For the text-containing cell, return its midpoint in [x, y] coordinate format. 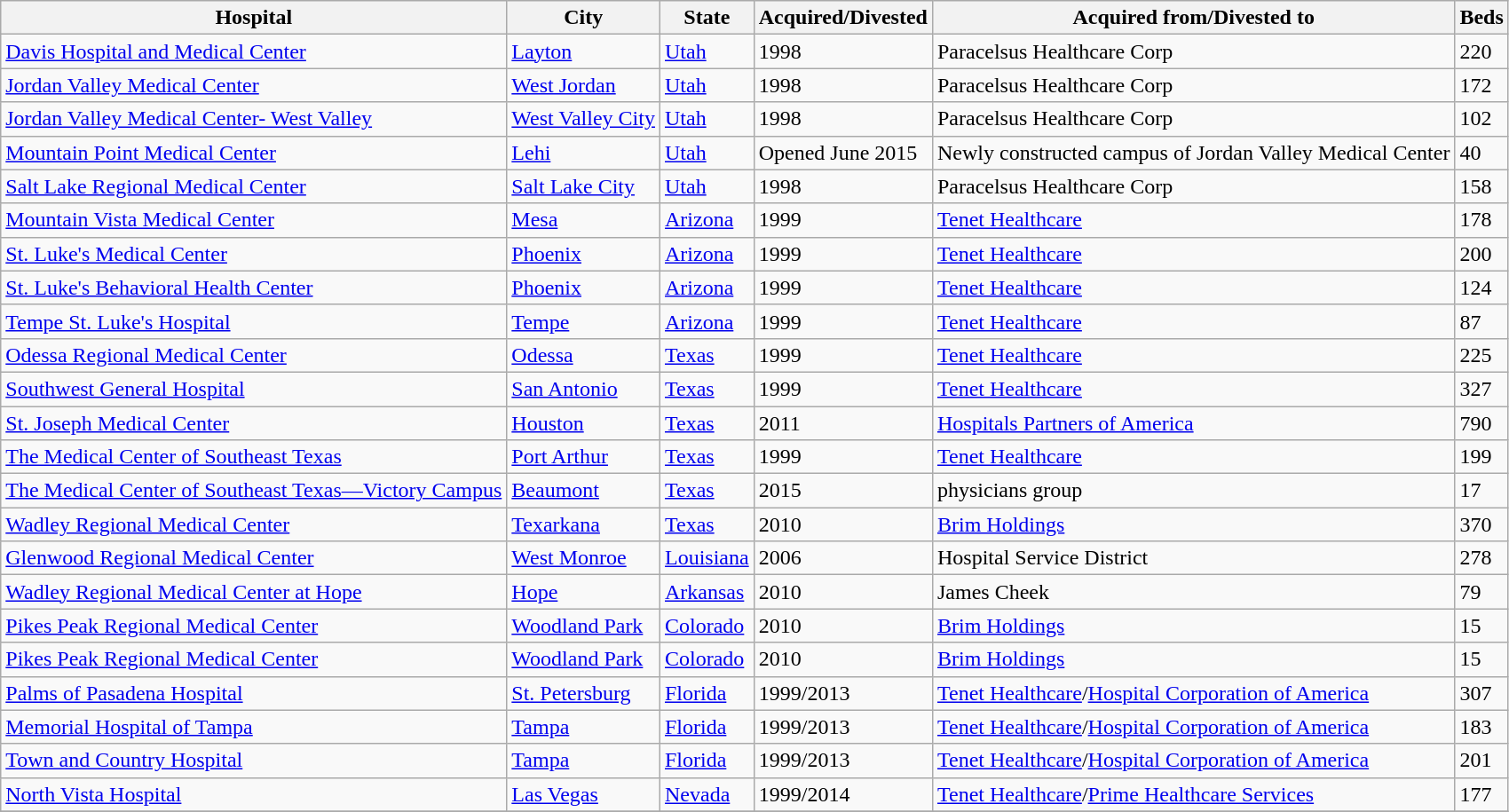
Houston [584, 423]
790 [1481, 423]
2015 [843, 491]
St. Petersburg [584, 693]
Mountain Vista Medical Center [254, 220]
Acquired/Divested [843, 18]
The Medical Center of Southeast Texas—Victory Campus [254, 491]
Lehi [584, 153]
172 [1481, 85]
St. Luke's Medical Center [254, 254]
Texarkana [584, 524]
Mountain Point Medical Center [254, 153]
Hope [584, 592]
Tempe [584, 321]
Acquired from/Divested to [1193, 18]
183 [1481, 727]
201 [1481, 761]
physicians group [1193, 491]
17 [1481, 491]
370 [1481, 524]
220 [1481, 51]
Hospital Service District [1193, 558]
Mesa [584, 220]
Beaumont [584, 491]
Nevada [707, 794]
327 [1481, 389]
Davis Hospital and Medical Center [254, 51]
102 [1481, 119]
West Monroe [584, 558]
Memorial Hospital of Tampa [254, 727]
Palms of Pasadena Hospital [254, 693]
Hospitals Partners of America [1193, 423]
Opened June 2015 [843, 153]
200 [1481, 254]
St. Luke's Behavioral Health Center [254, 288]
City [584, 18]
124 [1481, 288]
Newly constructed campus of Jordan Valley Medical Center [1193, 153]
Jordan Valley Medical Center [254, 85]
Odessa Regional Medical Center [254, 355]
Salt Lake Regional Medical Center [254, 186]
Tenet Healthcare/Prime Healthcare Services [1193, 794]
Hospital [254, 18]
Arkansas [707, 592]
158 [1481, 186]
Louisiana [707, 558]
State [707, 18]
1999/2014 [843, 794]
Southwest General Hospital [254, 389]
278 [1481, 558]
Wadley Regional Medical Center at Hope [254, 592]
San Antonio [584, 389]
St. Joseph Medical Center [254, 423]
James Cheek [1193, 592]
Salt Lake City [584, 186]
Wadley Regional Medical Center [254, 524]
Odessa [584, 355]
40 [1481, 153]
79 [1481, 592]
Town and Country Hospital [254, 761]
West Jordan [584, 85]
199 [1481, 457]
Jordan Valley Medical Center- West Valley [254, 119]
Port Arthur [584, 457]
178 [1481, 220]
307 [1481, 693]
North Vista Hospital [254, 794]
Glenwood Regional Medical Center [254, 558]
Beds [1481, 18]
West Valley City [584, 119]
177 [1481, 794]
225 [1481, 355]
2006 [843, 558]
The Medical Center of Southeast Texas [254, 457]
Tempe St. Luke's Hospital [254, 321]
Layton [584, 51]
Las Vegas [584, 794]
87 [1481, 321]
2011 [843, 423]
